From the cell containing the given text, extract its center point as (X, Y) coordinate. 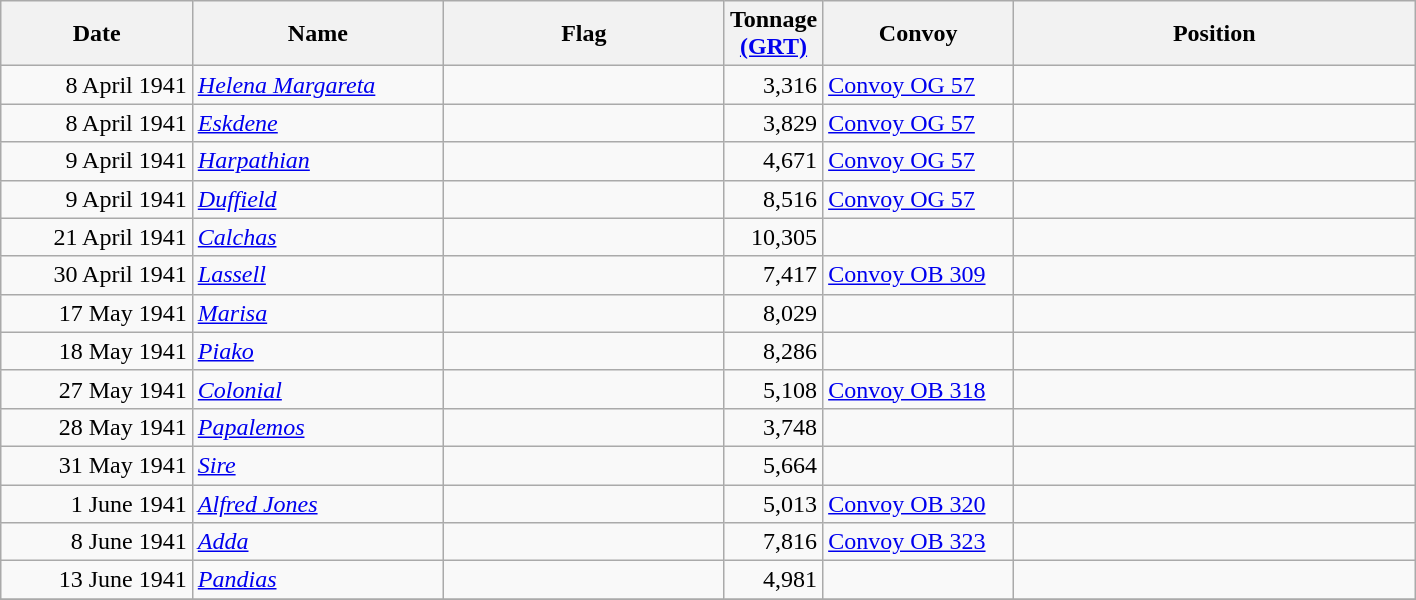
Flag (584, 34)
Name (318, 34)
18 May 1941 (96, 351)
21 April 1941 (96, 237)
Helena Margareta (318, 85)
7,417 (773, 275)
Pandias (318, 580)
Papalemos (318, 427)
Alfred Jones (318, 503)
27 May 1941 (96, 389)
Calchas (318, 237)
Sire (318, 465)
7,816 (773, 542)
3,829 (773, 123)
28 May 1941 (96, 427)
4,981 (773, 580)
Duffield (318, 199)
Piako (318, 351)
8,516 (773, 199)
Harpathian (318, 161)
Marisa (318, 313)
Tonnage (GRT) (773, 34)
Lassell (318, 275)
Convoy (918, 34)
3,316 (773, 85)
4,671 (773, 161)
5,108 (773, 389)
3,748 (773, 427)
Position (1214, 34)
10,305 (773, 237)
5,013 (773, 503)
8,286 (773, 351)
8 June 1941 (96, 542)
17 May 1941 (96, 313)
Convoy OB 320 (918, 503)
Eskdene (318, 123)
1 June 1941 (96, 503)
5,664 (773, 465)
Adda (318, 542)
30 April 1941 (96, 275)
31 May 1941 (96, 465)
8,029 (773, 313)
Date (96, 34)
Convoy OB 318 (918, 389)
13 June 1941 (96, 580)
Convoy OB 323 (918, 542)
Convoy OB 309 (918, 275)
Colonial (318, 389)
